Find where the given text appears and provide that cell's center as (x, y) coordinate. 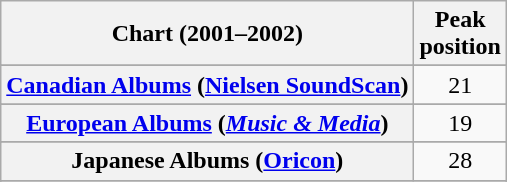
19 (460, 123)
Canadian Albums (Nielsen SoundScan) (208, 85)
Peakposition (460, 34)
28 (460, 161)
21 (460, 85)
Japanese Albums (Oricon) (208, 161)
Chart (2001–2002) (208, 34)
European Albums (Music & Media) (208, 123)
